For the text-containing cell, return its midpoint in (x, y) coordinate format. 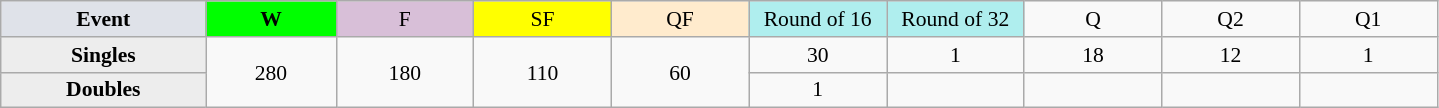
12 (1231, 55)
18 (1093, 55)
180 (405, 72)
SF (543, 19)
W (271, 19)
Event (104, 19)
60 (680, 72)
Round of 32 (955, 19)
Doubles (104, 90)
110 (543, 72)
QF (680, 19)
Singles (104, 55)
Q2 (1231, 19)
Q (1093, 19)
Round of 16 (818, 19)
Q1 (1368, 19)
280 (271, 72)
30 (818, 55)
F (405, 19)
